Capture the cell that displays the provided text and extract its (x, y) central coordinate. 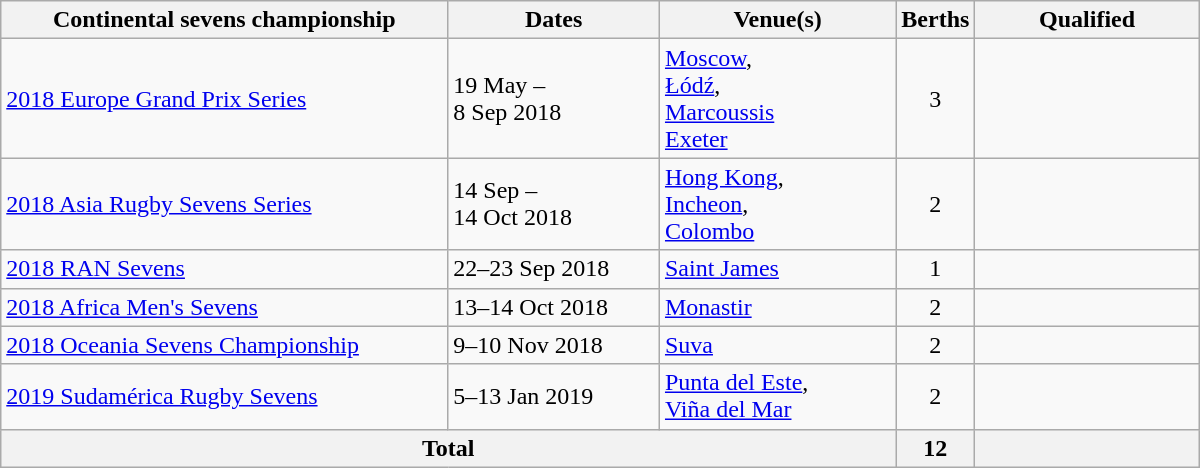
Continental sevens championship (224, 20)
9–10 Nov 2018 (554, 345)
2018 Africa Men's Sevens (224, 307)
Qualified (1087, 20)
Suva (777, 345)
3 (936, 98)
Venue(s) (777, 20)
2018 RAN Sevens (224, 269)
2019 Sudamérica Rugby Sevens (224, 396)
Saint James (777, 269)
14 Sep –14 Oct 2018 (554, 204)
Punta del Este, Viña del Mar (777, 396)
19 May –8 Sep 2018 (554, 98)
22–23 Sep 2018 (554, 269)
5–13 Jan 2019 (554, 396)
12 (936, 448)
Hong Kong, Incheon, Colombo (777, 204)
2018 Asia Rugby Sevens Series (224, 204)
13–14 Oct 2018 (554, 307)
Total (448, 448)
2018 Oceania Sevens Championship (224, 345)
2018 Europe Grand Prix Series (224, 98)
Monastir (777, 307)
Moscow, Łódź, Marcoussis Exeter (777, 98)
Dates (554, 20)
1 (936, 269)
Berths (936, 20)
